From the cell containing the given text, extract its center point as (X, Y) coordinate. 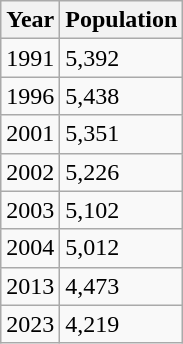
2003 (30, 210)
5,226 (122, 172)
1991 (30, 58)
2023 (30, 324)
Year (30, 20)
2002 (30, 172)
2001 (30, 134)
5,438 (122, 96)
5,351 (122, 134)
5,392 (122, 58)
2004 (30, 248)
4,473 (122, 286)
Population (122, 20)
5,012 (122, 248)
5,102 (122, 210)
1996 (30, 96)
4,219 (122, 324)
2013 (30, 286)
